Output the (x, y) coordinate of the center of the cell containing the given text.  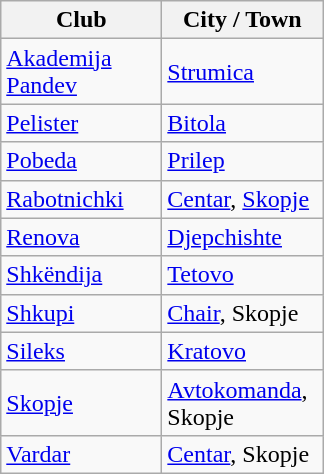
City / Town (242, 20)
Sileks (82, 351)
Skopje (82, 402)
Vardar (82, 454)
Pelister (82, 123)
Club (82, 20)
Bitola (242, 123)
Pobeda (82, 161)
Chair, Skopje (242, 313)
Avtokomanda, Skopje (242, 402)
Shkupi (82, 313)
Tetovo (242, 275)
Strumica (242, 72)
Renova (82, 237)
Kratovo (242, 351)
Prilep (242, 161)
Djepchishte (242, 237)
Shkëndija (82, 275)
Rabotnichki (82, 199)
Akademija Pandev (82, 72)
